For the text-containing cell, return its midpoint in [X, Y] coordinate format. 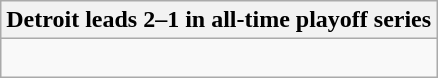
Detroit leads 2–1 in all-time playoff series [219, 20]
